Search for the cell housing the specified text and yield its [x, y] center coordinate. 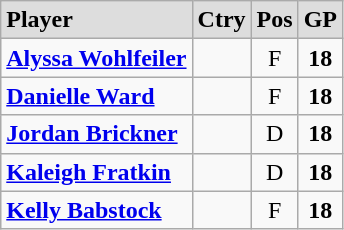
GP [320, 20]
Ctry [222, 20]
Alyssa Wohlfeiler [96, 58]
Kelly Babstock [96, 210]
Jordan Brickner [96, 134]
Danielle Ward [96, 96]
Kaleigh Fratkin [96, 172]
Player [96, 20]
Pos [274, 20]
